Capture the cell that displays the provided text and extract its (x, y) central coordinate. 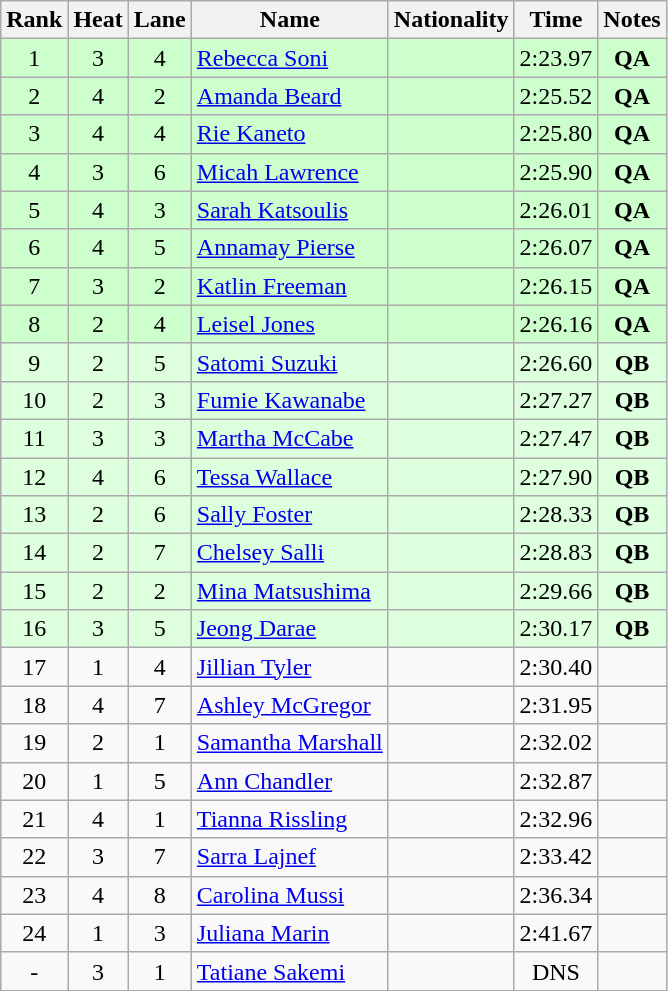
Rie Kaneto (290, 134)
2:30.40 (556, 667)
Lane (160, 20)
Katlin Freeman (290, 286)
21 (34, 819)
2:33.42 (556, 857)
2:26.16 (556, 324)
2:25.80 (556, 134)
Jeong Darae (290, 629)
Satomi Suzuki (290, 362)
Martha McCabe (290, 438)
2:29.66 (556, 591)
18 (34, 705)
19 (34, 743)
20 (34, 781)
9 (34, 362)
Leisel Jones (290, 324)
Mina Matsushima (290, 591)
2:26.01 (556, 210)
Tianna Rissling (290, 819)
Nationality (451, 20)
2:32.96 (556, 819)
Rank (34, 20)
Ann Chandler (290, 781)
Samantha Marshall (290, 743)
Sarah Katsoulis (290, 210)
2:32.02 (556, 743)
16 (34, 629)
2:26.15 (556, 286)
Name (290, 20)
Tessa Wallace (290, 477)
Time (556, 20)
- (34, 971)
Sally Foster (290, 515)
2:26.60 (556, 362)
Carolina Mussi (290, 895)
DNS (556, 971)
Tatiane Sakemi (290, 971)
24 (34, 933)
Fumie Kawanabe (290, 400)
Ashley McGregor (290, 705)
2:27.90 (556, 477)
Heat (98, 20)
Notes (632, 20)
2:27.27 (556, 400)
17 (34, 667)
14 (34, 553)
2:25.90 (556, 172)
2:28.83 (556, 553)
Annamay Pierse (290, 248)
Jillian Tyler (290, 667)
2:36.34 (556, 895)
22 (34, 857)
15 (34, 591)
2:31.95 (556, 705)
Sarra Lajnef (290, 857)
2:32.87 (556, 781)
2:25.52 (556, 96)
Rebecca Soni (290, 58)
10 (34, 400)
2:28.33 (556, 515)
Micah Lawrence (290, 172)
2:23.97 (556, 58)
Juliana Marin (290, 933)
23 (34, 895)
2:30.17 (556, 629)
2:41.67 (556, 933)
13 (34, 515)
Amanda Beard (290, 96)
11 (34, 438)
2:26.07 (556, 248)
2:27.47 (556, 438)
Chelsey Salli (290, 553)
12 (34, 477)
